Detect which cell encompasses the target text, then output its (X, Y) center coordinate. 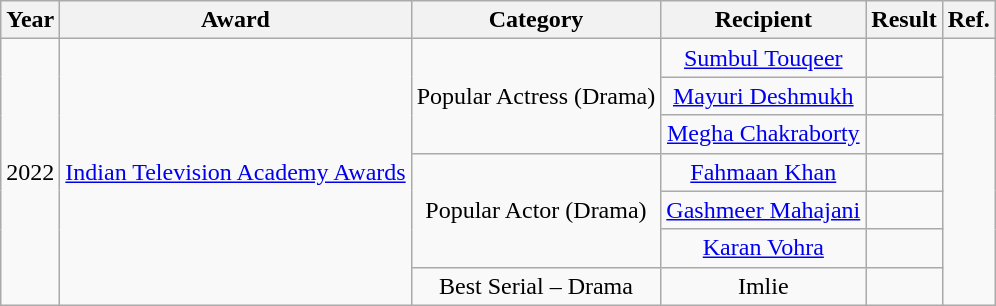
Mayuri Deshmukh (764, 96)
Karan Vohra (764, 248)
Megha Chakraborty (764, 134)
Ref. (968, 20)
Award (236, 20)
Year (30, 20)
2022 (30, 172)
Category (536, 20)
Fahmaan Khan (764, 172)
Gashmeer Mahajani (764, 210)
Result (904, 20)
Sumbul Touqeer (764, 58)
Popular Actress (Drama) (536, 96)
Imlie (764, 286)
Popular Actor (Drama) (536, 210)
Best Serial – Drama (536, 286)
Indian Television Academy Awards (236, 172)
Recipient (764, 20)
